Determine the (x, y) coordinate at the center of the cell enclosing the given text.  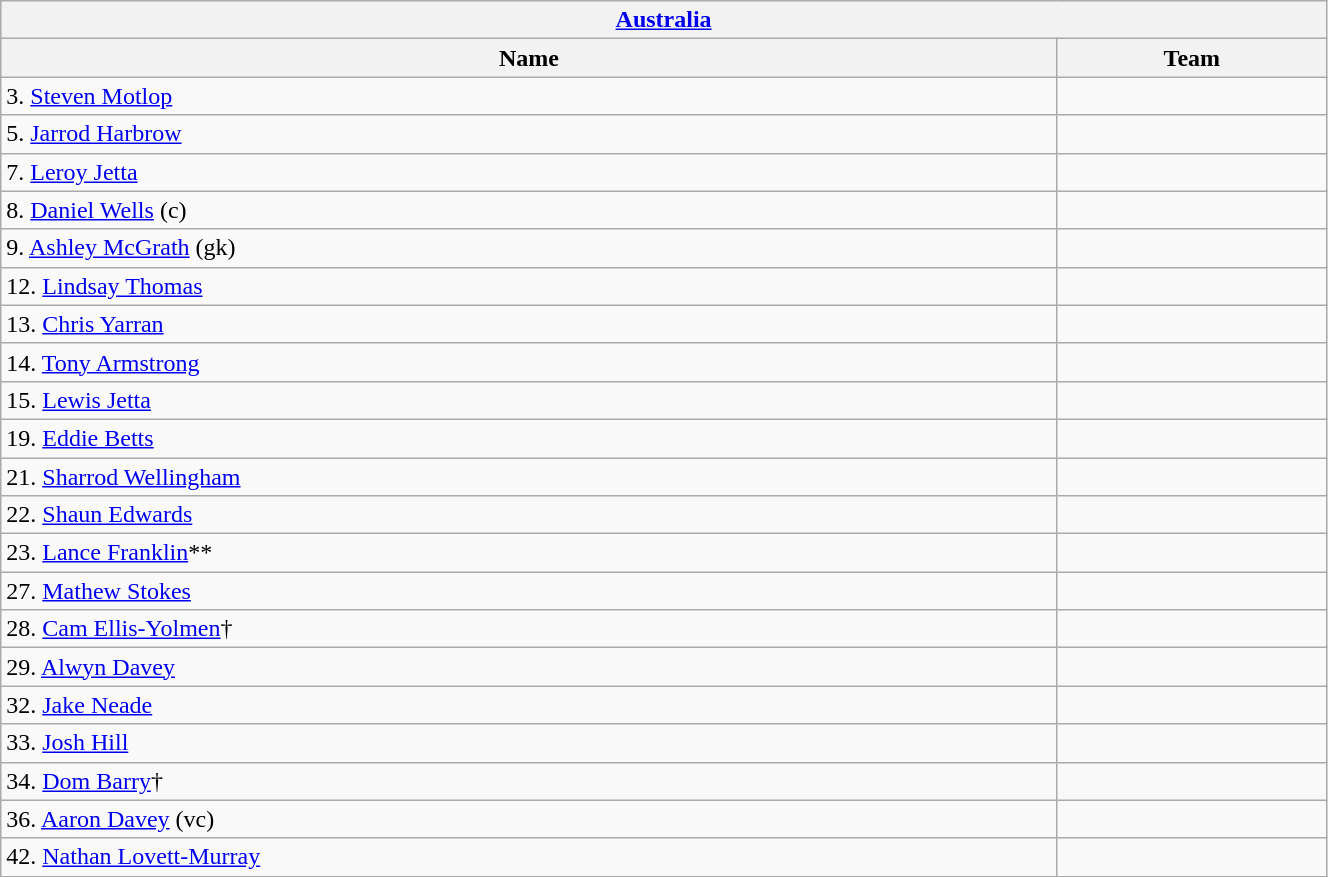
34. Dom Barry† (529, 781)
28. Cam Ellis-Yolmen† (529, 629)
33. Josh Hill (529, 743)
7. Leroy Jetta (529, 172)
8. Daniel Wells (c) (529, 210)
3. Steven Motlop (529, 96)
19. Eddie Betts (529, 438)
21. Sharrod Wellingham (529, 477)
14. Tony Armstrong (529, 362)
15. Lewis Jetta (529, 400)
36. Aaron Davey (vc) (529, 819)
9. Ashley McGrath (gk) (529, 248)
23. Lance Franklin** (529, 553)
5. Jarrod Harbrow (529, 134)
Australia (664, 20)
22. Shaun Edwards (529, 515)
27. Mathew Stokes (529, 591)
32. Jake Neade (529, 705)
29. Alwyn Davey (529, 667)
12. Lindsay Thomas (529, 286)
Team (1192, 58)
Name (529, 58)
42. Nathan Lovett-Murray (529, 857)
13. Chris Yarran (529, 324)
